Pinpoint the cell where the given text exists, returning its [X, Y] midpoint coordinate. 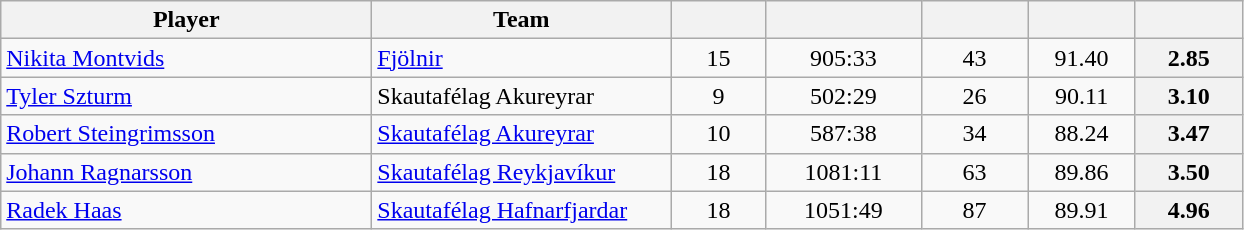
9 [718, 96]
Johann Ragnarsson [186, 172]
3.47 [1188, 134]
63 [974, 172]
1051:49 [844, 210]
905:33 [844, 58]
Tyler Szturm [186, 96]
89.86 [1082, 172]
87 [974, 210]
10 [718, 134]
4.96 [1188, 210]
3.10 [1188, 96]
3.50 [1188, 172]
2.85 [1188, 58]
Team [522, 20]
Radek Haas [186, 210]
89.91 [1082, 210]
587:38 [844, 134]
Nikita Montvids [186, 58]
26 [974, 96]
Robert Steingrimsson [186, 134]
Fjölnir [522, 58]
91.40 [1082, 58]
Skautafélag Hafnarfjardar [522, 210]
43 [974, 58]
15 [718, 58]
34 [974, 134]
Skautafélag Reykjavíkur [522, 172]
90.11 [1082, 96]
1081:11 [844, 172]
88.24 [1082, 134]
Player [186, 20]
502:29 [844, 96]
